Locate the cell with the specified text and output its (X, Y) center coordinate. 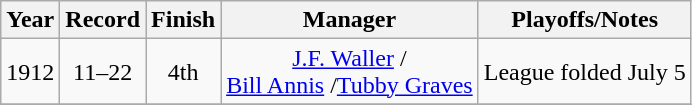
Playoffs/Notes (584, 20)
Manager (350, 20)
J.F. Waller / Bill Annis /Tubby Graves (350, 72)
Record (103, 20)
4th (184, 72)
Year (30, 20)
Finish (184, 20)
1912 (30, 72)
11–22 (103, 72)
League folded July 5 (584, 72)
